Find where the given text appears and provide that cell's center as [x, y] coordinate. 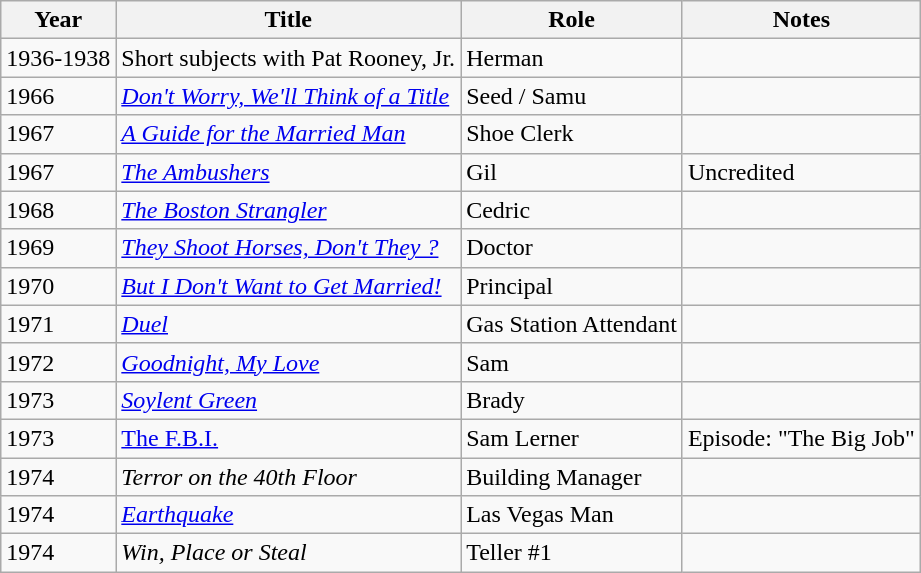
Herman [572, 58]
1968 [58, 210]
Episode: "The Big Job" [801, 438]
Don't Worry, We'll Think of a Title [288, 96]
A Guide for the Married Man [288, 134]
Sam [572, 362]
Uncredited [801, 172]
1966 [58, 96]
Seed / Samu [572, 96]
The Boston Strangler [288, 210]
Duel [288, 324]
Gil [572, 172]
Earthquake [288, 515]
Gas Station Attendant [572, 324]
Role [572, 20]
Goodnight, My Love [288, 362]
Doctor [572, 248]
Terror on the 40th Floor [288, 477]
Principal [572, 286]
Win, Place or Steal [288, 553]
Shoe Clerk [572, 134]
1972 [58, 362]
1936-1938 [58, 58]
Brady [572, 400]
Sam Lerner [572, 438]
Teller #1 [572, 553]
Title [288, 20]
Year [58, 20]
Cedric [572, 210]
Soylent Green [288, 400]
Short subjects with Pat Rooney, Jr. [288, 58]
Las Vegas Man [572, 515]
1969 [58, 248]
Notes [801, 20]
Building Manager [572, 477]
1971 [58, 324]
1970 [58, 286]
The F.B.I. [288, 438]
They Shoot Horses, Don't They ? [288, 248]
But I Don't Want to Get Married! [288, 286]
The Ambushers [288, 172]
